Find where the given text appears and provide that cell's center as [x, y] coordinate. 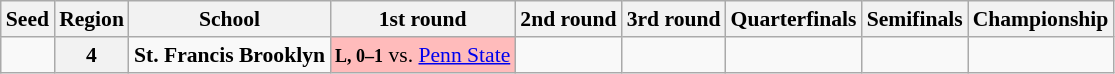
4 [92, 55]
Semifinals [915, 19]
L, 0–1 vs. Penn State [422, 55]
St. Francis Brooklyn [230, 55]
Championship [1041, 19]
2nd round [568, 19]
Seed [28, 19]
3rd round [674, 19]
School [230, 19]
Quarterfinals [794, 19]
1st round [422, 19]
Region [92, 19]
